Output the [X, Y] coordinate of the center of the cell containing the given text.  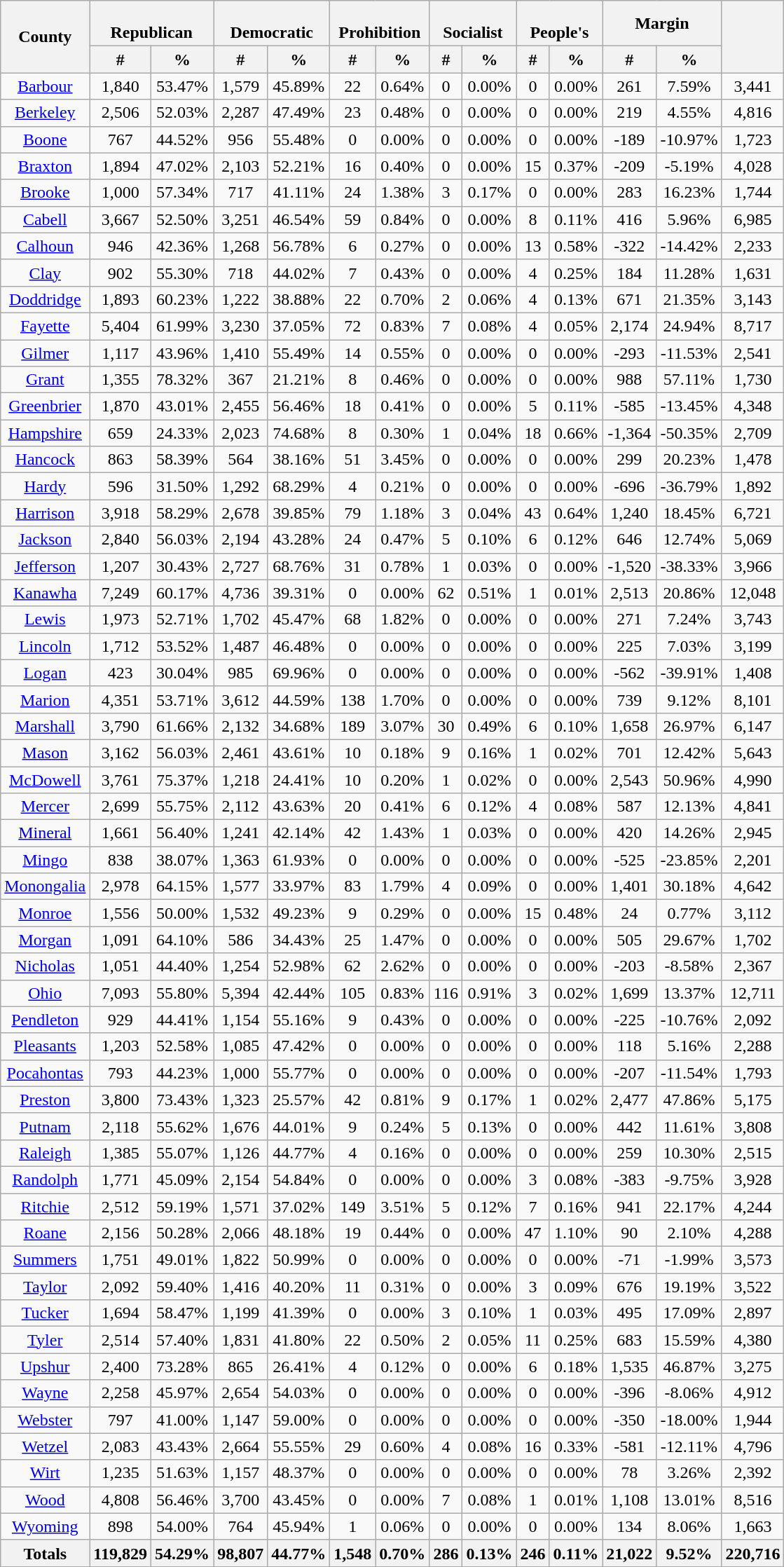
299 [629, 460]
43.63% [298, 807]
1,268 [241, 246]
7.24% [689, 620]
26.41% [298, 1367]
0.46% [402, 380]
18.45% [689, 513]
149 [353, 1206]
64.15% [182, 887]
Jefferson [45, 566]
5,069 [752, 540]
1,892 [752, 486]
Randolph [45, 1179]
646 [629, 540]
-383 [629, 1179]
Republican [151, 24]
Hancock [45, 460]
12.42% [689, 753]
-1,520 [629, 566]
0.37% [576, 166]
0.20% [402, 780]
Berkeley [45, 113]
0.40% [402, 166]
2,541 [752, 353]
-8.06% [689, 1393]
1,292 [241, 486]
-11.54% [689, 1073]
5,175 [752, 1100]
2,945 [752, 833]
1,831 [241, 1340]
57.40% [182, 1340]
51.63% [182, 1473]
0.30% [402, 433]
55.30% [182, 273]
43.61% [298, 753]
3,230 [241, 326]
0.47% [402, 540]
0.60% [402, 1446]
3,667 [121, 219]
495 [629, 1313]
Raleigh [45, 1153]
44.23% [182, 1073]
13.37% [689, 993]
74.68% [298, 433]
43.01% [182, 406]
46.87% [689, 1367]
420 [629, 833]
-1,364 [629, 433]
53.71% [182, 699]
75.37% [182, 780]
Margin [662, 24]
985 [241, 673]
Upshur [45, 1367]
701 [629, 753]
24.94% [689, 326]
2,066 [241, 1233]
2,699 [121, 807]
5,404 [121, 326]
Mineral [45, 833]
1,487 [241, 646]
12,711 [752, 993]
6,147 [752, 726]
1,385 [121, 1153]
1,870 [121, 406]
2,023 [241, 433]
Hampshire [45, 433]
Boone [45, 139]
68.76% [298, 566]
988 [629, 380]
2,174 [629, 326]
50.99% [298, 1260]
44.02% [298, 273]
17.09% [689, 1313]
3,612 [241, 699]
1,218 [241, 780]
1,117 [121, 353]
1,154 [241, 1020]
61.66% [182, 726]
1,579 [241, 86]
26.97% [689, 726]
1.82% [402, 620]
4,028 [752, 166]
2,515 [752, 1153]
1,723 [752, 139]
12.74% [689, 540]
Tucker [45, 1313]
6,721 [752, 513]
14.26% [689, 833]
0.31% [402, 1287]
52.58% [182, 1046]
-71 [629, 1260]
3,808 [752, 1126]
7,093 [121, 993]
Pendleton [45, 1020]
1,147 [241, 1420]
Monroe [45, 913]
20.23% [689, 460]
1.10% [576, 1233]
13.01% [689, 1500]
2,978 [121, 887]
-189 [629, 139]
3,700 [241, 1500]
7.03% [689, 646]
283 [629, 193]
2.62% [402, 966]
37.05% [298, 326]
64.10% [182, 940]
586 [241, 940]
838 [121, 860]
-38.33% [689, 566]
Gilmer [45, 353]
1,126 [241, 1153]
4,841 [752, 807]
45.89% [298, 86]
-350 [629, 1420]
0.49% [489, 726]
1,751 [121, 1260]
Prohibition [380, 24]
-209 [629, 166]
-696 [629, 486]
1,241 [241, 833]
County [45, 36]
34.68% [298, 726]
5.96% [689, 219]
47.42% [298, 1046]
Fayette [45, 326]
-225 [629, 1020]
0.58% [576, 246]
1,894 [121, 166]
55.07% [182, 1153]
2,477 [629, 1100]
246 [532, 1553]
1,410 [241, 353]
5.16% [689, 1046]
-581 [629, 1446]
1,091 [121, 940]
3,251 [241, 219]
68.29% [298, 486]
43.43% [182, 1446]
-1.99% [689, 1260]
1,535 [629, 1367]
2.10% [689, 1233]
1,822 [241, 1260]
52.21% [298, 166]
0.78% [402, 566]
48.37% [298, 1473]
Wood [45, 1500]
Ritchie [45, 1206]
3,918 [121, 513]
12.13% [689, 807]
5,643 [752, 753]
Democratic [272, 24]
2,132 [241, 726]
7.59% [689, 86]
739 [629, 699]
52.71% [182, 620]
38.88% [298, 299]
3,441 [752, 86]
0.50% [402, 1340]
59.40% [182, 1287]
Clay [45, 273]
55.48% [298, 139]
52.50% [182, 219]
55.16% [298, 1020]
3,143 [752, 299]
4,642 [752, 887]
-322 [629, 246]
-562 [629, 673]
1.18% [402, 513]
30.18% [689, 887]
31 [353, 566]
442 [629, 1126]
1,532 [241, 913]
58.29% [182, 513]
2,118 [121, 1126]
Wirt [45, 1473]
55.55% [298, 1446]
30 [446, 726]
1,793 [752, 1073]
Calhoun [45, 246]
30.04% [182, 673]
1,631 [752, 273]
2,400 [121, 1367]
8,717 [752, 326]
Lewis [45, 620]
134 [629, 1526]
225 [629, 646]
29.67% [689, 940]
54.03% [298, 1393]
42.44% [298, 993]
25 [353, 940]
4,736 [241, 593]
8,101 [752, 699]
6,985 [752, 219]
Barbour [45, 86]
41.00% [182, 1420]
-39.91% [689, 673]
3,162 [121, 753]
3,522 [752, 1287]
3.45% [402, 460]
1.79% [402, 887]
189 [353, 726]
116 [446, 993]
2,156 [121, 1233]
29 [353, 1446]
39.85% [298, 513]
2,513 [629, 593]
261 [629, 86]
596 [121, 486]
Preston [45, 1100]
1,254 [241, 966]
McDowell [45, 780]
Grant [45, 380]
3.51% [402, 1206]
10.30% [689, 1153]
78.32% [182, 380]
8.06% [689, 1526]
47 [532, 1233]
259 [629, 1153]
863 [121, 460]
79 [353, 513]
98,807 [241, 1553]
21.35% [689, 299]
7,249 [121, 593]
55.49% [298, 353]
2,461 [241, 753]
2,367 [752, 966]
4.55% [689, 113]
Summers [45, 1260]
184 [629, 273]
-12.11% [689, 1446]
45.94% [298, 1526]
564 [241, 460]
-11.53% [689, 353]
286 [446, 1553]
1,235 [121, 1473]
Webster [45, 1420]
24.33% [182, 433]
12,048 [752, 593]
0.77% [689, 913]
42.14% [298, 833]
73.28% [182, 1367]
30.43% [182, 566]
3,966 [752, 566]
31.50% [182, 486]
46.54% [298, 219]
1,661 [121, 833]
21,022 [629, 1553]
15.59% [689, 1340]
1,401 [629, 887]
Morgan [45, 940]
2,201 [752, 860]
49.01% [182, 1260]
Tyler [45, 1340]
16.23% [689, 193]
Nicholas [45, 966]
4,912 [752, 1393]
767 [121, 139]
2,664 [241, 1446]
1,548 [353, 1553]
416 [629, 219]
1.70% [402, 699]
20 [353, 807]
Socialist [473, 24]
1,240 [629, 513]
Braxton [45, 166]
3,928 [752, 1179]
24.41% [298, 780]
13 [532, 246]
Mercer [45, 807]
Marion [45, 699]
1,771 [121, 1179]
59 [353, 219]
Wayne [45, 1393]
83 [353, 887]
956 [241, 139]
Roane [45, 1233]
1,051 [121, 966]
54.29% [182, 1553]
52.03% [182, 113]
52.98% [298, 966]
60.17% [182, 593]
-396 [629, 1393]
2,392 [752, 1473]
1,712 [121, 646]
0.91% [489, 993]
41.80% [298, 1340]
53.47% [182, 86]
Jackson [45, 540]
Cabell [45, 219]
-23.85% [689, 860]
1,556 [121, 913]
2,233 [752, 246]
1,676 [241, 1126]
Wetzel [45, 1446]
4,348 [752, 406]
2,083 [121, 1446]
367 [241, 380]
21.21% [298, 380]
Marshall [45, 726]
-13.45% [689, 406]
1,663 [752, 1526]
659 [121, 433]
54.84% [298, 1179]
793 [121, 1073]
Kanawha [45, 593]
941 [629, 1206]
60.23% [182, 299]
1,355 [121, 380]
423 [121, 673]
47.86% [689, 1100]
47.02% [182, 166]
55.80% [182, 993]
4,244 [752, 1206]
57.34% [182, 193]
Pocahontas [45, 1073]
676 [629, 1287]
-203 [629, 966]
929 [121, 1020]
4,816 [752, 113]
1,157 [241, 1473]
0.21% [402, 486]
797 [121, 1420]
55.62% [182, 1126]
Pleasants [45, 1046]
68 [353, 620]
2,103 [241, 166]
5,394 [241, 993]
0.33% [576, 1446]
2,514 [121, 1340]
Ohio [45, 993]
-18.00% [689, 1420]
Hardy [45, 486]
Wyoming [45, 1526]
271 [629, 620]
51 [353, 460]
14 [353, 353]
505 [629, 940]
3,790 [121, 726]
671 [629, 299]
2,709 [752, 433]
1,730 [752, 380]
59.19% [182, 1206]
138 [353, 699]
Mason [45, 753]
1,203 [121, 1046]
Mingo [45, 860]
Doddridge [45, 299]
2,194 [241, 540]
8,516 [752, 1500]
Lincoln [45, 646]
Logan [45, 673]
0.81% [402, 1100]
2,154 [241, 1179]
2,727 [241, 566]
-5.19% [689, 166]
41.11% [298, 193]
1,363 [241, 860]
2,543 [629, 780]
4,990 [752, 780]
118 [629, 1046]
45.09% [182, 1179]
2,287 [241, 113]
48.18% [298, 1233]
4,380 [752, 1340]
2,678 [241, 513]
19.19% [689, 1287]
20.86% [689, 593]
902 [121, 273]
2,654 [241, 1393]
43.96% [182, 353]
3,800 [121, 1100]
44.01% [298, 1126]
0.55% [402, 353]
44.41% [182, 1020]
-10.76% [689, 1020]
46.48% [298, 646]
50.96% [689, 780]
23 [353, 113]
0.66% [576, 433]
764 [241, 1526]
57.11% [689, 380]
40.20% [298, 1287]
1,694 [121, 1313]
-525 [629, 860]
44.40% [182, 966]
-207 [629, 1073]
1,416 [241, 1287]
37.02% [298, 1206]
1,478 [752, 460]
1,744 [752, 193]
1,408 [752, 673]
0.24% [402, 1126]
-585 [629, 406]
43 [532, 513]
3,199 [752, 646]
4,808 [121, 1500]
865 [241, 1367]
45.47% [298, 620]
1.47% [402, 940]
4,351 [121, 699]
47.49% [298, 113]
1,944 [752, 1420]
Monongalia [45, 887]
1,323 [241, 1100]
69.96% [298, 673]
22.17% [689, 1206]
Putnam [45, 1126]
44.52% [182, 139]
3.07% [402, 726]
-9.75% [689, 1179]
1,658 [629, 726]
2,840 [121, 540]
56.78% [298, 246]
1,222 [241, 299]
2,455 [241, 406]
45.97% [182, 1393]
55.77% [298, 1073]
0.44% [402, 1233]
44.59% [298, 699]
3.26% [689, 1473]
42.36% [182, 246]
0.51% [489, 593]
Greenbrier [45, 406]
34.43% [298, 940]
43.28% [298, 540]
72 [353, 326]
9.52% [689, 1553]
0.27% [402, 246]
4,796 [752, 1446]
-8.58% [689, 966]
50.28% [182, 1233]
2,112 [241, 807]
219 [629, 113]
People's [559, 24]
49.23% [298, 913]
-50.35% [689, 433]
2,258 [121, 1393]
-293 [629, 353]
-36.79% [689, 486]
1,207 [121, 566]
1,893 [121, 299]
1,571 [241, 1206]
41.39% [298, 1313]
11.61% [689, 1126]
1.43% [402, 833]
717 [241, 193]
90 [629, 1233]
-10.97% [689, 139]
2,506 [121, 113]
898 [121, 1526]
1,085 [241, 1046]
4,288 [752, 1233]
55.75% [182, 807]
38.07% [182, 860]
3,112 [752, 913]
1,199 [241, 1313]
Totals [45, 1553]
Brooke [45, 193]
58.47% [182, 1313]
2,512 [121, 1206]
Taylor [45, 1287]
56.40% [182, 833]
43.45% [298, 1500]
1,108 [629, 1500]
1.38% [402, 193]
38.16% [298, 460]
1,973 [121, 620]
587 [629, 807]
-14.42% [689, 246]
61.99% [182, 326]
0.84% [402, 219]
3,743 [752, 620]
11.28% [689, 273]
59.00% [298, 1420]
Harrison [45, 513]
718 [241, 273]
58.39% [182, 460]
1,577 [241, 887]
3,761 [121, 780]
50.00% [182, 913]
54.00% [182, 1526]
946 [121, 246]
9.12% [689, 699]
2,288 [752, 1046]
73.43% [182, 1100]
1,840 [121, 86]
19 [353, 1233]
78 [629, 1473]
53.52% [182, 646]
220,716 [752, 1553]
39.31% [298, 593]
2,897 [752, 1313]
0.29% [402, 913]
61.93% [298, 860]
33.97% [298, 887]
1,699 [629, 993]
119,829 [121, 1553]
3,573 [752, 1260]
25.57% [298, 1100]
105 [353, 993]
683 [629, 1340]
3,275 [752, 1367]
